Extract the [x, y] coordinate from the center of the cell holding the provided text.  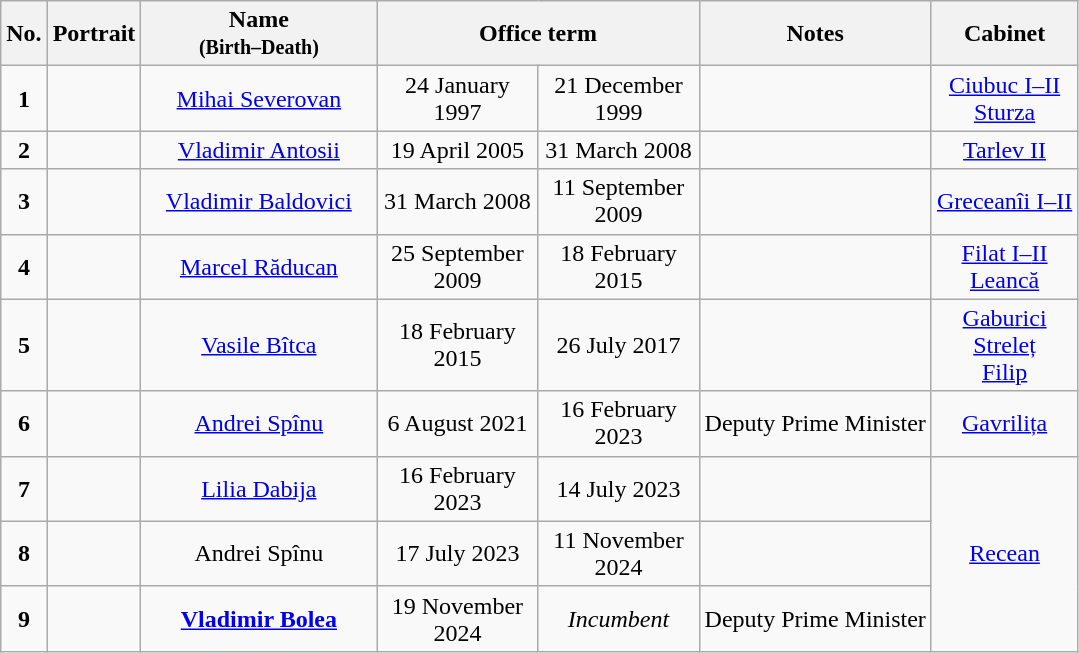
19 November 2024 [458, 618]
1 [24, 98]
Marcel Răducan [259, 266]
14 July 2023 [618, 488]
Filat I–IILeancă [1004, 266]
Incumbent [618, 618]
Recean [1004, 554]
Ciubuc I–IISturza [1004, 98]
7 [24, 488]
2 [24, 150]
11 September 2009 [618, 202]
19 April 2005 [458, 150]
Vladimir Bolea [259, 618]
Vladimir Baldovici [259, 202]
Gavrilița [1004, 424]
8 [24, 554]
21 December 1999 [618, 98]
GaburiciStrelețFilip [1004, 345]
Cabinet [1004, 34]
9 [24, 618]
Mihai Severovan [259, 98]
Office term [538, 34]
11 November 2024 [618, 554]
6 [24, 424]
24 January 1997 [458, 98]
5 [24, 345]
No. [24, 34]
3 [24, 202]
25 September 2009 [458, 266]
Vasile Bîtca [259, 345]
Name(Birth–Death) [259, 34]
Portrait [94, 34]
Vladimir Antosii [259, 150]
Notes [815, 34]
17 July 2023 [458, 554]
Tarlev II [1004, 150]
4 [24, 266]
Greceanîi I–II [1004, 202]
26 July 2017 [618, 345]
6 August 2021 [458, 424]
Lilia Dabija [259, 488]
